Detect which cell encompasses the target text, then output its (x, y) center coordinate. 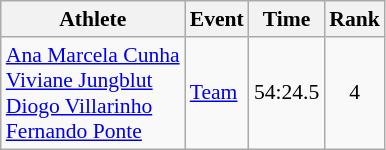
4 (354, 93)
54:24.5 (286, 93)
Time (286, 19)
Team (217, 93)
Rank (354, 19)
Event (217, 19)
Ana Marcela CunhaViviane JungblutDiogo VillarinhoFernando Ponte (93, 93)
Athlete (93, 19)
